Locate the cell with the specified text and output its (x, y) center coordinate. 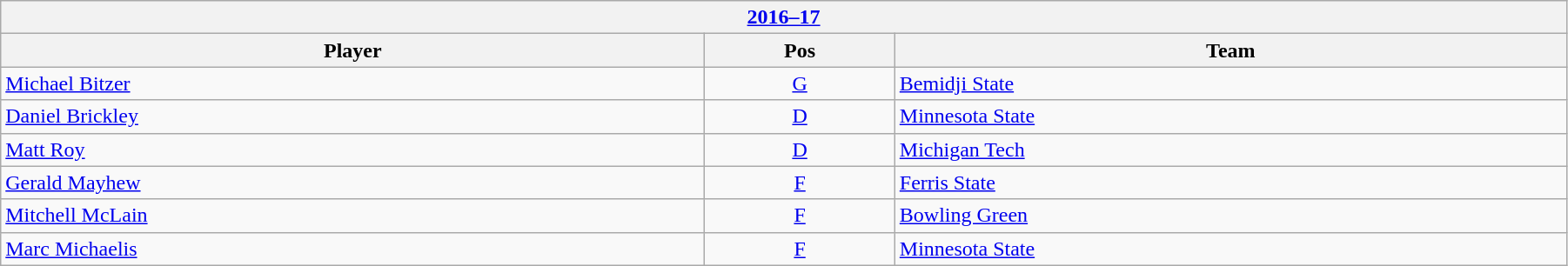
Gerald Mayhew (353, 183)
2016–17 (784, 17)
Bowling Green (1230, 216)
G (800, 83)
Bemidji State (1230, 83)
Mitchell McLain (353, 216)
Marc Michaelis (353, 249)
Player (353, 50)
Daniel Brickley (353, 116)
Michael Bitzer (353, 83)
Matt Roy (353, 150)
Michigan Tech (1230, 150)
Pos (800, 50)
Ferris State (1230, 183)
Team (1230, 50)
